Provide the (X, Y) coordinate of the cell's center where the given text is located.  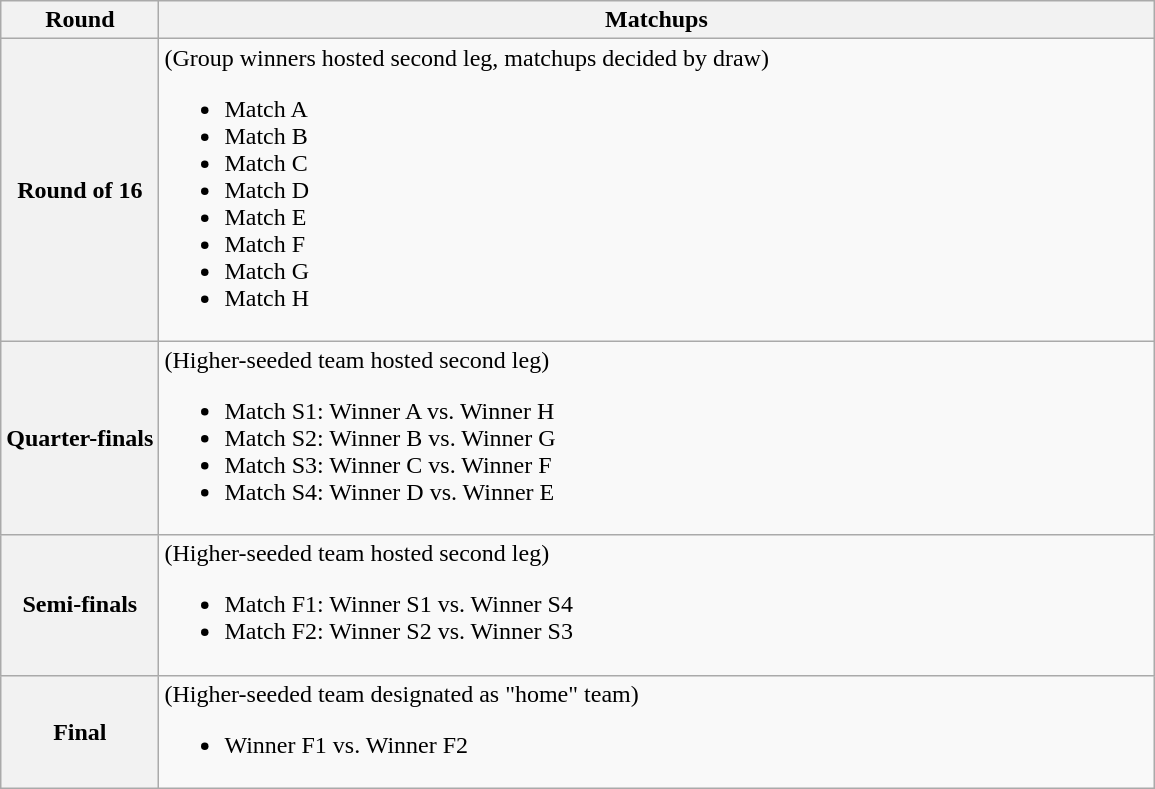
Round of 16 (80, 190)
(Higher-seeded team designated as "home" team)Winner F1 vs. Winner F2 (656, 732)
Round (80, 20)
(Group winners hosted second leg, matchups decided by draw)Match AMatch BMatch CMatch DMatch EMatch FMatch GMatch H (656, 190)
Quarter-finals (80, 438)
Final (80, 732)
(Higher-seeded team hosted second leg)Match F1: Winner S1 vs. Winner S4Match F2: Winner S2 vs. Winner S3 (656, 605)
Semi-finals (80, 605)
Matchups (656, 20)
